Return (x, y) of the center of cell containing provided text 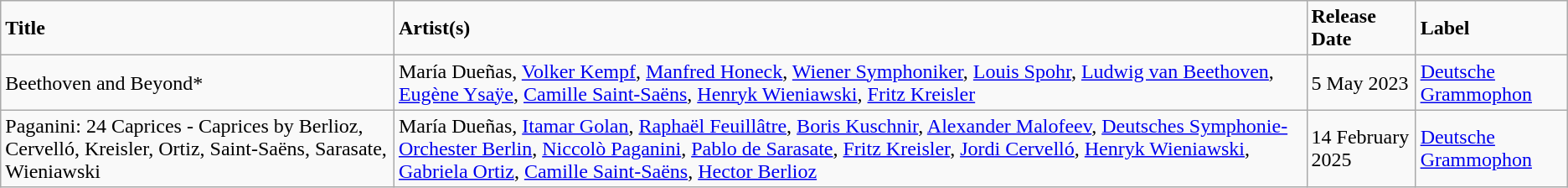
Beethoven and Beyond* (198, 82)
Title (198, 29)
Paganini: 24 Caprices - Caprices by Berlioz, Cervelló, Kreisler, Ortiz, Saint-Saëns, Sarasate, Wieniawski (198, 149)
Label (1491, 29)
Release Date (1361, 29)
5 May 2023 (1361, 82)
Artist(s) (850, 29)
14 February 2025 (1361, 149)
